From the cell containing the given text, extract its center point as (x, y) coordinate. 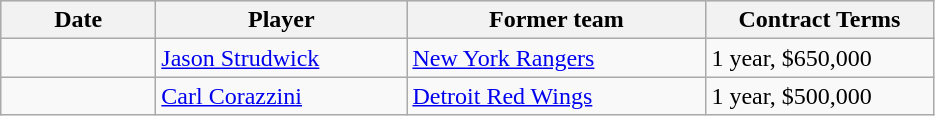
Contract Terms (820, 20)
Date (78, 20)
Detroit Red Wings (556, 96)
1 year, $500,000 (820, 96)
Carl Corazzini (282, 96)
Jason Strudwick (282, 58)
Player (282, 20)
Former team (556, 20)
New York Rangers (556, 58)
1 year, $650,000 (820, 58)
